Capture the cell that displays the provided text and extract its (X, Y) central coordinate. 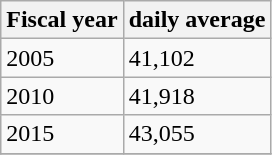
41,102 (197, 58)
43,055 (197, 134)
daily average (197, 20)
Fiscal year (62, 20)
2010 (62, 96)
2005 (62, 58)
2015 (62, 134)
41,918 (197, 96)
